From the cell containing the given text, extract its center point as (x, y) coordinate. 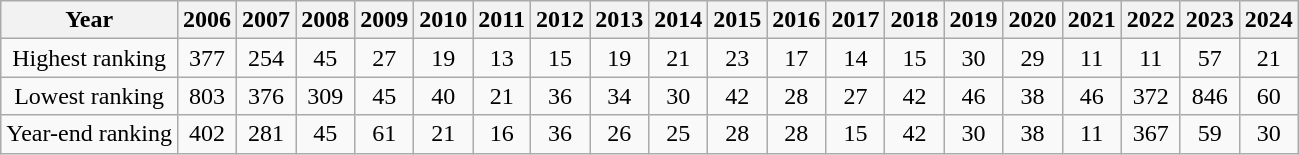
376 (266, 96)
2009 (384, 20)
2007 (266, 20)
2018 (914, 20)
2019 (974, 20)
2012 (560, 20)
2020 (1032, 20)
372 (1150, 96)
803 (208, 96)
281 (266, 134)
16 (502, 134)
2017 (856, 20)
26 (620, 134)
2021 (1092, 20)
2015 (738, 20)
Highest ranking (90, 58)
2022 (1150, 20)
2024 (1268, 20)
367 (1150, 134)
61 (384, 134)
34 (620, 96)
23 (738, 58)
60 (1268, 96)
2016 (796, 20)
Year (90, 20)
13 (502, 58)
309 (326, 96)
2014 (678, 20)
2008 (326, 20)
2023 (1210, 20)
57 (1210, 58)
2013 (620, 20)
Year-end ranking (90, 134)
59 (1210, 134)
17 (796, 58)
2006 (208, 20)
846 (1210, 96)
402 (208, 134)
40 (444, 96)
29 (1032, 58)
25 (678, 134)
2011 (502, 20)
14 (856, 58)
254 (266, 58)
377 (208, 58)
Lowest ranking (90, 96)
2010 (444, 20)
